For the text-containing cell, return its midpoint in [X, Y] coordinate format. 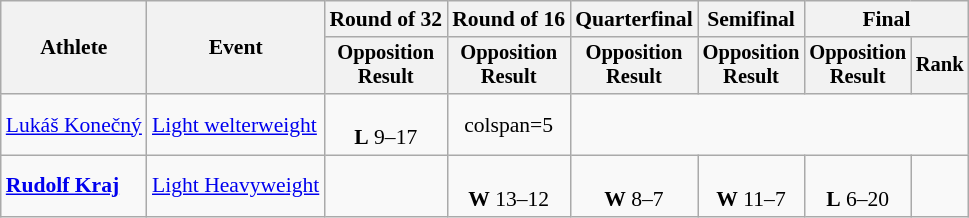
Athlete [74, 48]
L 9–17 [386, 124]
Light welterweight [236, 124]
Round of 32 [386, 19]
Event [236, 48]
Light Heavyweight [236, 186]
W 13–12 [508, 186]
Round of 16 [508, 19]
W 8–7 [634, 186]
Rudolf Kraj [74, 186]
Semifinal [752, 19]
W 11–7 [752, 186]
Quarterfinal [634, 19]
L 6–20 [858, 186]
Rank [940, 66]
Lukáš Konečný [74, 124]
Final [886, 19]
colspan=5 [508, 124]
